Pinpoint the cell where the given text exists, returning its (X, Y) midpoint coordinate. 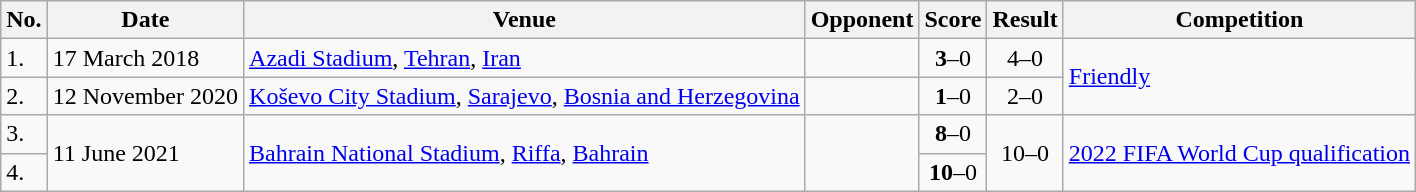
Competition (1239, 20)
11 June 2021 (145, 153)
No. (24, 20)
1. (24, 58)
Venue (525, 20)
Koševo City Stadium, Sarajevo, Bosnia and Herzegovina (525, 96)
Bahrain National Stadium, Riffa, Bahrain (525, 153)
4. (24, 172)
12 November 2020 (145, 96)
17 March 2018 (145, 58)
2. (24, 96)
2022 FIFA World Cup qualification (1239, 153)
8–0 (953, 134)
4–0 (1025, 58)
1–0 (953, 96)
3. (24, 134)
3–0 (953, 58)
Date (145, 20)
2–0 (1025, 96)
Result (1025, 20)
Friendly (1239, 77)
Score (953, 20)
Azadi Stadium, Tehran, Iran (525, 58)
Opponent (862, 20)
